Extract the (X, Y) coordinate from the center of the cell holding the provided text.  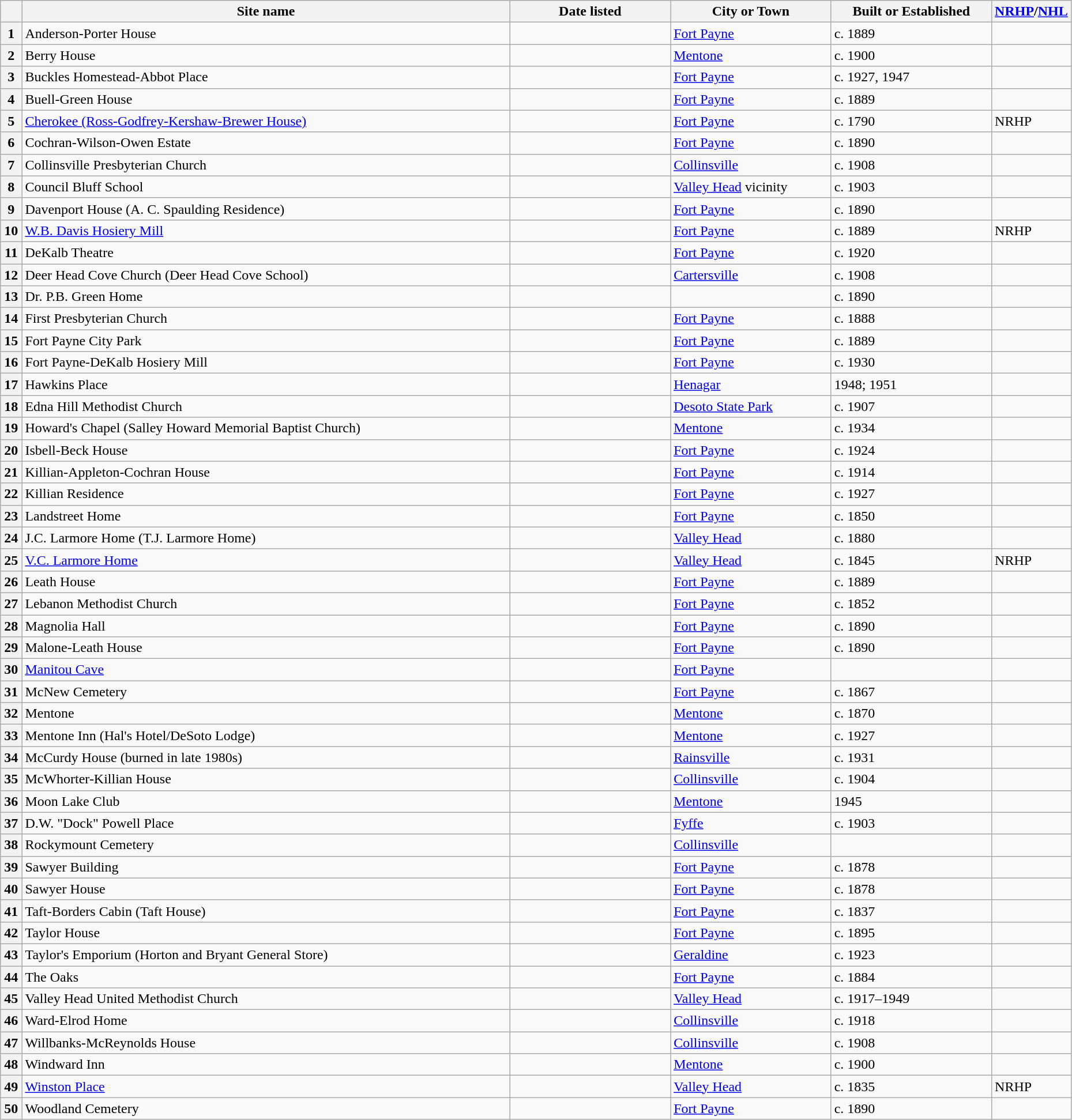
c. 1914 (911, 472)
c. 1895 (911, 933)
City or Town (751, 12)
Built or Established (911, 12)
D.W. "Dock" Powell Place (266, 823)
Taylor's Emporium (Horton and Bryant General Store) (266, 955)
22 (12, 494)
43 (12, 955)
36 (12, 801)
J.C. Larmore Home (T.J. Larmore Home) (266, 538)
Site name (266, 12)
38 (12, 845)
Collinsville Presbyterian Church (266, 165)
c. 1850 (911, 516)
15 (12, 341)
Council Bluff School (266, 187)
44 (12, 977)
Cherokee (Ross-Godfrey-Kershaw-Brewer House) (266, 121)
Berry House (266, 55)
8 (12, 187)
28 (12, 625)
Fort Payne City Park (266, 341)
c. 1924 (911, 450)
Lebanon Methodist Church (266, 604)
33 (12, 736)
35 (12, 779)
Buell-Green House (266, 99)
Fort Payne-DeKalb Hosiery Mill (266, 363)
c. 1884 (911, 977)
27 (12, 604)
40 (12, 889)
16 (12, 363)
c. 1920 (911, 252)
Dr. P.B. Green Home (266, 297)
11 (12, 252)
14 (12, 319)
47 (12, 1043)
1945 (911, 801)
c. 1923 (911, 955)
1 (12, 33)
45 (12, 999)
DeKalb Theatre (266, 252)
c. 1790 (911, 121)
c. 1845 (911, 560)
4 (12, 99)
Taylor House (266, 933)
c. 1888 (911, 319)
McCurdy House (burned in late 1980s) (266, 757)
1948; 1951 (911, 384)
Cochran-Wilson-Owen Estate (266, 143)
V.C. Larmore Home (266, 560)
34 (12, 757)
W.B. Davis Hosiery Mill (266, 231)
Manitou Cave (266, 670)
23 (12, 516)
Landstreet Home (266, 516)
18 (12, 406)
3 (12, 77)
Moon Lake Club (266, 801)
49 (12, 1087)
Mentone Inn (Hal's Hotel/DeSoto Lodge) (266, 736)
Killian-Appleton-Cochran House (266, 472)
McNew Cemetery (266, 692)
Buckles Homestead-Abbot Place (266, 77)
19 (12, 428)
c. 1835 (911, 1087)
c. 1837 (911, 911)
7 (12, 165)
c. 1880 (911, 538)
c. 1931 (911, 757)
37 (12, 823)
2 (12, 55)
20 (12, 450)
c. 1934 (911, 428)
Woodland Cemetery (266, 1108)
5 (12, 121)
McWhorter-Killian House (266, 779)
Magnolia Hall (266, 625)
c. 1870 (911, 714)
Sawyer Building (266, 867)
Valley Head vicinity (751, 187)
29 (12, 648)
31 (12, 692)
Ward-Elrod Home (266, 1021)
Malone-Leath House (266, 648)
Date listed (590, 12)
Hawkins Place (266, 384)
Killian Residence (266, 494)
50 (12, 1108)
Henagar (751, 384)
30 (12, 670)
24 (12, 538)
9 (12, 209)
Rainsville (751, 757)
13 (12, 297)
c. 1904 (911, 779)
25 (12, 560)
c. 1907 (911, 406)
Windward Inn (266, 1065)
12 (12, 275)
21 (12, 472)
Deer Head Cove Church (Deer Head Cove School) (266, 275)
Taft-Borders Cabin (Taft House) (266, 911)
c. 1917–1949 (911, 999)
Rockymount Cemetery (266, 845)
c. 1852 (911, 604)
Geraldine (751, 955)
46 (12, 1021)
NRHP/NHL (1032, 12)
Cartersville (751, 275)
Fyffe (751, 823)
41 (12, 911)
10 (12, 231)
c. 1927, 1947 (911, 77)
First Presbyterian Church (266, 319)
Willbanks-McReynolds House (266, 1043)
17 (12, 384)
The Oaks (266, 977)
6 (12, 143)
Isbell-Beck House (266, 450)
c. 1930 (911, 363)
c. 1867 (911, 692)
Valley Head United Methodist Church (266, 999)
Desoto State Park (751, 406)
Anderson-Porter House (266, 33)
32 (12, 714)
Davenport House (A. C. Spaulding Residence) (266, 209)
48 (12, 1065)
26 (12, 582)
42 (12, 933)
Leath House (266, 582)
39 (12, 867)
Howard's Chapel (Salley Howard Memorial Baptist Church) (266, 428)
Winston Place (266, 1087)
c. 1918 (911, 1021)
Edna Hill Methodist Church (266, 406)
Sawyer House (266, 889)
